Find where the given text appears and provide that cell's center as (x, y) coordinate. 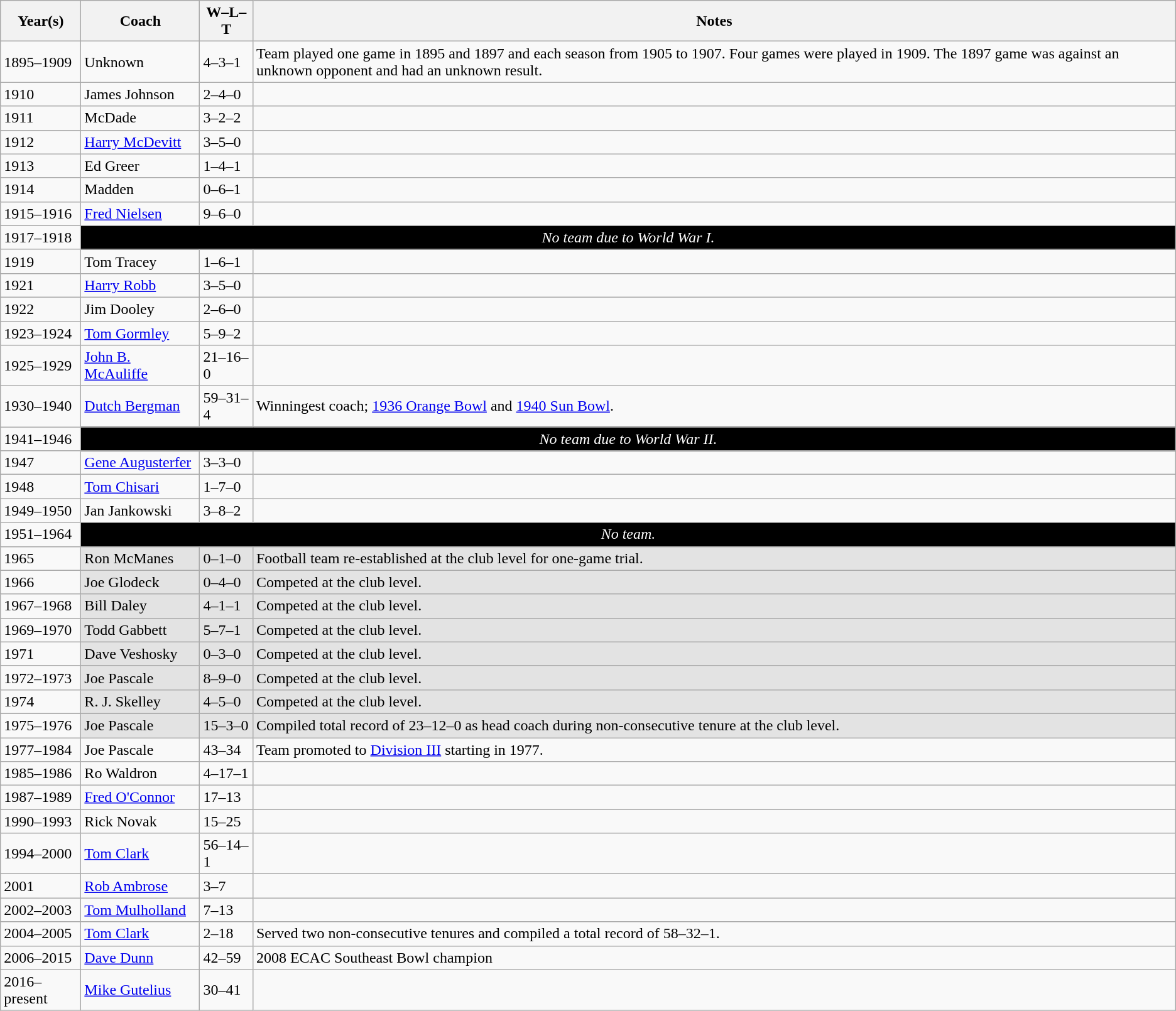
42–59 (226, 958)
No team due to World War II. (628, 439)
1917–1918 (41, 237)
No team. (628, 534)
15–25 (226, 821)
56–14–1 (226, 854)
Served two non-consecutive tenures and compiled a total record of 58–32–1. (714, 934)
1–7–0 (226, 487)
5–9–2 (226, 333)
1967–1968 (41, 606)
Compiled total record of 23–12–0 as head coach during non-consecutive tenure at the club level. (714, 725)
30–41 (226, 990)
Dutch Bergman (141, 407)
Football team re-established at the club level for one-game trial. (714, 558)
2–6–0 (226, 309)
Dave Veshosky (141, 654)
2–18 (226, 934)
1923–1924 (41, 333)
59–31–4 (226, 407)
9–6–0 (226, 214)
0–3–0 (226, 654)
Fred Nielsen (141, 214)
1–4–1 (226, 166)
Ron McManes (141, 558)
3–7 (226, 886)
1925–1929 (41, 365)
Rob Ambrose (141, 886)
Tom Tracey (141, 261)
Madden (141, 190)
1969–1970 (41, 630)
Tom Gormley (141, 333)
John B. McAuliffe (141, 365)
R. J. Skelley (141, 701)
4–1–1 (226, 606)
1913 (41, 166)
Jan Jankowski (141, 511)
1911 (41, 118)
Dave Dunn (141, 958)
4–3–1 (226, 62)
43–34 (226, 749)
W–L–T (226, 21)
McDade (141, 118)
Ro Waldron (141, 774)
17–13 (226, 797)
Bill Daley (141, 606)
2008 ECAC Southeast Bowl champion (714, 958)
Jim Dooley (141, 309)
1941–1946 (41, 439)
Unknown (141, 62)
Ed Greer (141, 166)
2004–2005 (41, 934)
1985–1986 (41, 774)
15–3–0 (226, 725)
James Johnson (141, 94)
1914 (41, 190)
7–13 (226, 910)
Gene Augusterfer (141, 463)
Winningest coach; 1936 Orange Bowl and 1940 Sun Bowl. (714, 407)
1972–1973 (41, 678)
Tom Mulholland (141, 910)
Tom Chisari (141, 487)
Todd Gabbett (141, 630)
3–3–0 (226, 463)
No team due to World War I. (628, 237)
Notes (714, 21)
1919 (41, 261)
1975–1976 (41, 725)
1912 (41, 142)
1951–1964 (41, 534)
2002–2003 (41, 910)
1974 (41, 701)
8–9–0 (226, 678)
0–1–0 (226, 558)
1947 (41, 463)
1994–2000 (41, 854)
1915–1916 (41, 214)
1965 (41, 558)
1971 (41, 654)
Harry Robb (141, 285)
3–8–2 (226, 511)
2006–2015 (41, 958)
Coach (141, 21)
1949–1950 (41, 511)
2–4–0 (226, 94)
Team promoted to Division III starting in 1977. (714, 749)
21–16–0 (226, 365)
Fred O'Connor (141, 797)
1–6–1 (226, 261)
0–4–0 (226, 582)
1977–1984 (41, 749)
1895–1909 (41, 62)
1987–1989 (41, 797)
0–6–1 (226, 190)
5–7–1 (226, 630)
Mike Gutelius (141, 990)
Joe Glodeck (141, 582)
Rick Novak (141, 821)
1930–1940 (41, 407)
4–5–0 (226, 701)
1922 (41, 309)
1910 (41, 94)
4–17–1 (226, 774)
Year(s) (41, 21)
Harry McDevitt (141, 142)
1921 (41, 285)
1990–1993 (41, 821)
1948 (41, 487)
2016–present (41, 990)
1966 (41, 582)
3–2–2 (226, 118)
2001 (41, 886)
